Scan for the cell matching the given text and deliver its (x, y) coordinate at center. 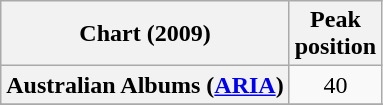
Australian Albums (ARIA) (145, 85)
Peak position (335, 34)
40 (335, 85)
Chart (2009) (145, 34)
